Capture the cell that displays the provided text and extract its (X, Y) central coordinate. 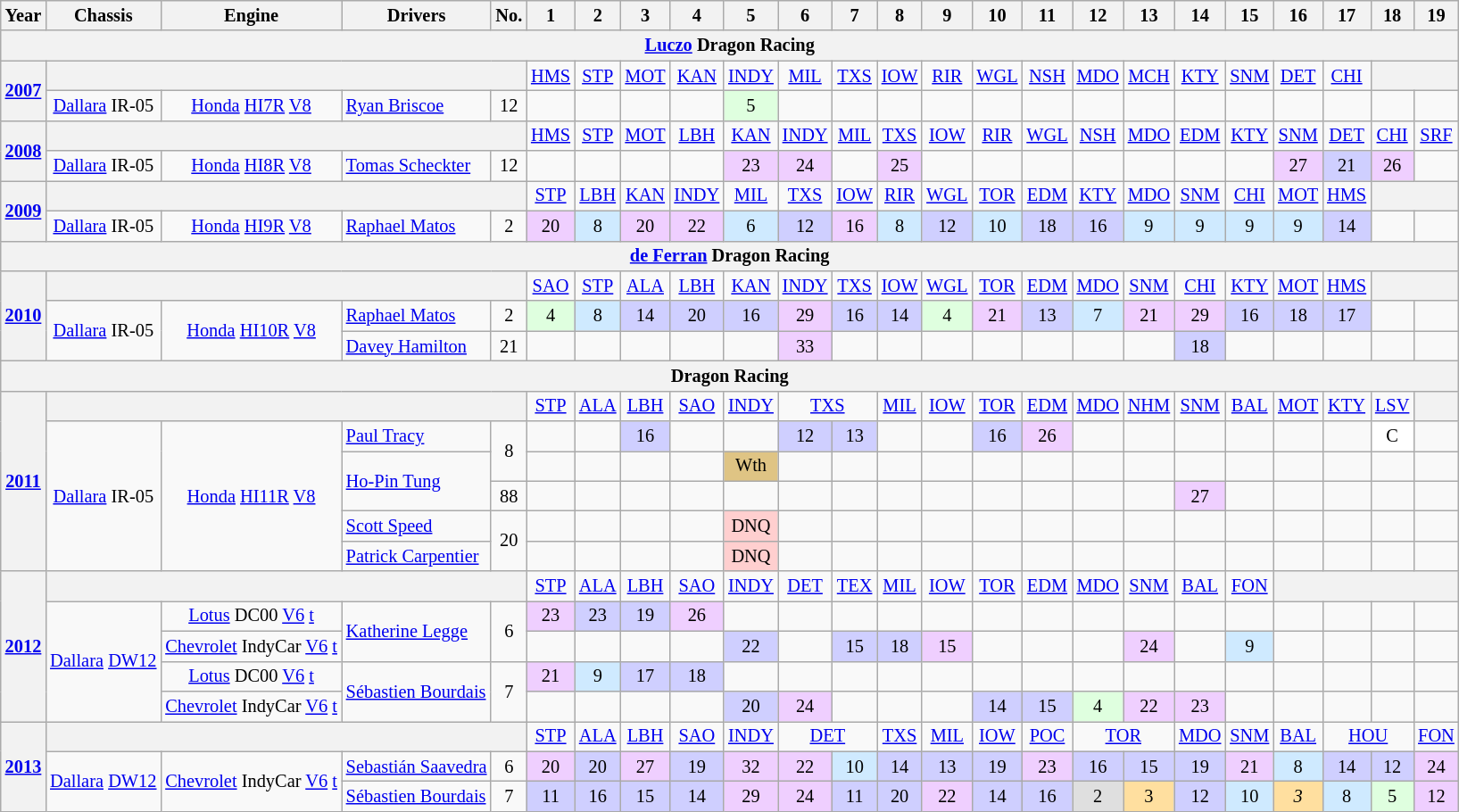
MCH (1149, 76)
2011 (23, 481)
Katherine Legge (417, 630)
LSV (1392, 406)
HOU (1368, 736)
Honda HI8R V8 (251, 166)
POC (1047, 736)
2009 (23, 211)
Scott Speed (417, 526)
1 (551, 15)
2013 (23, 766)
Ryan Briscoe (417, 105)
Honda HI7R V8 (251, 105)
Sebastián Saavedra (417, 766)
No. (509, 15)
Chassis (104, 15)
Honda HI11R V8 (251, 496)
Patrick Carpentier (417, 556)
C (1392, 436)
32 (751, 766)
Honda HI9R V8 (251, 226)
2007 (23, 91)
TEX (854, 586)
Dragon Racing (730, 376)
Honda HI10R V8 (251, 330)
Ho-Pin Tung (417, 480)
33 (805, 346)
2012 (23, 646)
2010 (23, 316)
SRF (1436, 136)
Wth (751, 466)
Tomas Scheckter (417, 166)
Engine (251, 15)
Drivers (417, 15)
Luczo Dragon Racing (730, 46)
de Ferran Dragon Racing (730, 256)
25 (899, 166)
Year (23, 15)
Davey Hamilton (417, 346)
2008 (23, 150)
Paul Tracy (417, 436)
88 (509, 496)
NHM (1149, 406)
